Detect which cell encompasses the target text, then output its [X, Y] center coordinate. 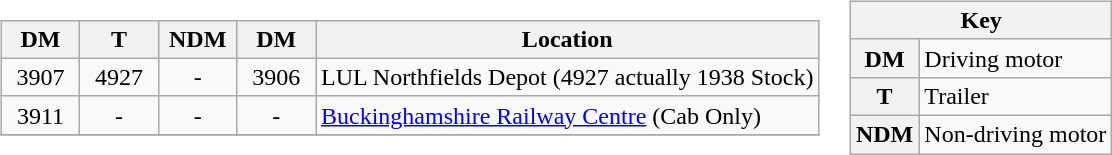
3911 [40, 115]
Non-driving motor [1016, 134]
Location [568, 39]
3907 [40, 77]
3906 [276, 77]
Buckinghamshire Railway Centre (Cab Only) [568, 115]
Driving motor [1016, 58]
Key [980, 20]
Trailer [1016, 96]
4927 [120, 77]
LUL Northfields Depot (4927 actually 1938 Stock) [568, 77]
